Output the [X, Y] coordinate of the center of the cell containing the given text.  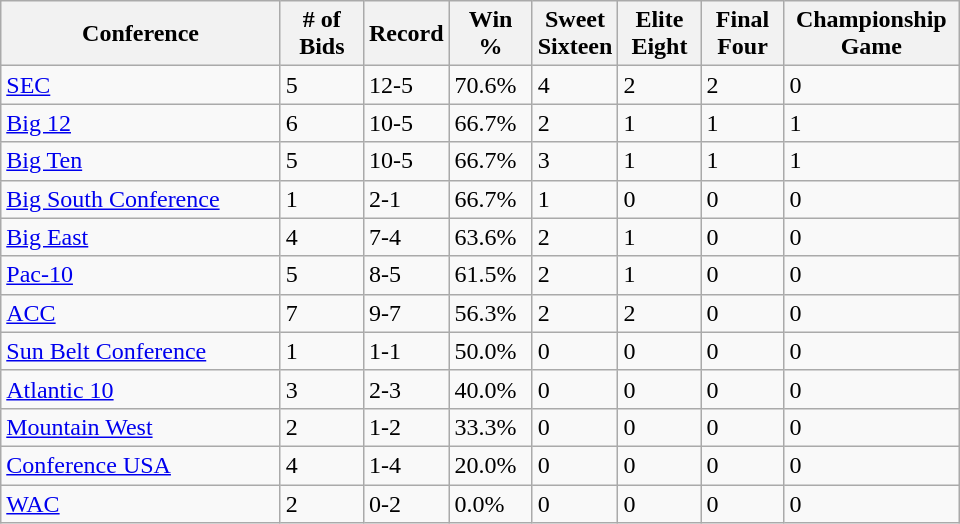
70.6% [490, 85]
1-2 [406, 427]
Sun Belt Conference [141, 351]
# of Bids [322, 34]
Championship Game [872, 34]
Conference [141, 34]
33.3% [490, 427]
40.0% [490, 389]
63.6% [490, 237]
12-5 [406, 85]
Big South Conference [141, 199]
56.3% [490, 313]
Win % [490, 34]
7 [322, 313]
Sweet Sixteen [575, 34]
Atlantic 10 [141, 389]
Record [406, 34]
Big Ten [141, 161]
2-1 [406, 199]
Mountain West [141, 427]
1-1 [406, 351]
2-3 [406, 389]
61.5% [490, 275]
0-2 [406, 503]
Pac-10 [141, 275]
WAC [141, 503]
ACC [141, 313]
20.0% [490, 465]
SEC [141, 85]
1-4 [406, 465]
7-4 [406, 237]
50.0% [490, 351]
6 [322, 123]
Big 12 [141, 123]
8-5 [406, 275]
Conference USA [141, 465]
Final Four [742, 34]
0.0% [490, 503]
Big East [141, 237]
Elite Eight [660, 34]
9-7 [406, 313]
